Output the [x, y] coordinate of the center of the cell containing the given text.  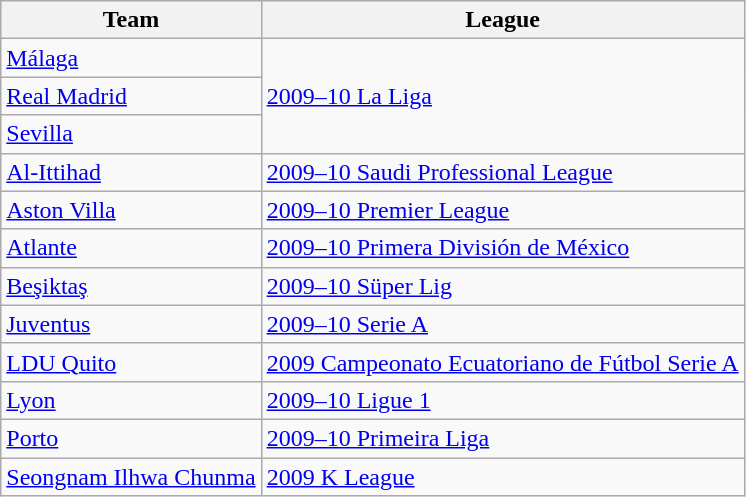
Sevilla [131, 134]
2009–10 Premier League [502, 210]
2009–10 Saudi Professional League [502, 172]
2009–10 Ligue 1 [502, 400]
2009–10 Primera División de México [502, 248]
Seongnam Ilhwa Chunma [131, 477]
2009–10 La Liga [502, 96]
Juventus [131, 324]
Team [131, 20]
Porto [131, 438]
League [502, 20]
Aston Villa [131, 210]
Al-Ittihad [131, 172]
Atlante [131, 248]
Real Madrid [131, 96]
2009–10 Süper Lig [502, 286]
Lyon [131, 400]
LDU Quito [131, 362]
Málaga [131, 58]
Beşiktaş [131, 286]
2009–10 Primeira Liga [502, 438]
2009 K League [502, 477]
2009 Campeonato Ecuatoriano de Fútbol Serie A [502, 362]
2009–10 Serie A [502, 324]
